Capture the cell that displays the provided text and extract its (X, Y) central coordinate. 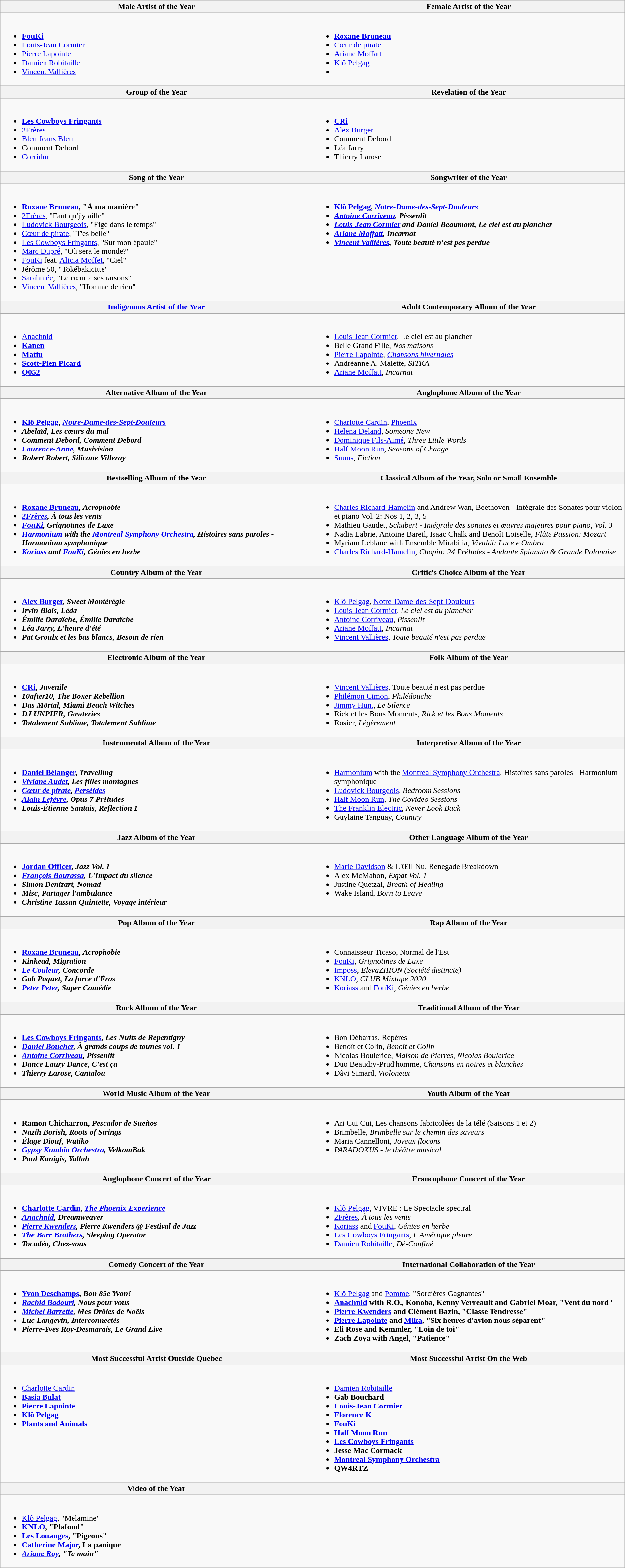
Traditional Album of the Year (469, 1008)
Alex Burger, Sweet MontérégieIrvin Blais, LédaÉmilie Daraîche, Émilie DaraîcheLéa Jarry, L'heure d'étéPat Groulx et les bas blancs, Besoin de rien (156, 615)
Rock Album of the Year (156, 1008)
Indigenous Artist of the Year (156, 307)
CRi, Juvenile10after10, The Boxer RebellionDas Mörtal, Miami Beach WitchesDJ UNPIER, GawteriesTotalement Sublime, Totalement Sublime (156, 701)
Comedy Concert of the Year (156, 1264)
Youth Album of the Year (469, 1093)
Most Successful Artist On the Web (469, 1359)
Damien RobitailleGab BouchardLouis-Jean CormierFlorence KFouKiHalf Moon RunLes Cowboys FringantsJesse Mac CormackMontreal Symphony OrchestraQW4RTZ (469, 1424)
Male Artist of the Year (156, 7)
Pop Album of the Year (156, 923)
Charlotte CardinBasia BulatPierre LapointeKlô PelgagPlants and Animals (156, 1424)
AnachnidKanenMatiuScott-Pien PicardQ052 (156, 350)
Jazz Album of the Year (156, 837)
Anglophone Album of the Year (469, 392)
Anglophone Concert of the Year (156, 1179)
Revelation of the Year (469, 92)
World Music Album of the Year (156, 1093)
CRiAlex BurgerComment DebordLéa JarryThierry Larose (469, 134)
Instrumental Album of the Year (156, 743)
Classical Album of the Year, Solo or Small Ensemble (469, 478)
Critic's Choice Album of the Year (469, 572)
FouKiLouis-Jean CormierPierre LapointeDamien RobitailleVincent Vallières (156, 49)
Group of the Year (156, 92)
Francophone Concert of the Year (469, 1179)
Adult Contemporary Album of the Year (469, 307)
Other Language Album of the Year (469, 837)
Marie Davidson & L'Œil Nu, Renegade BreakdownAlex McMahon, Expat Vol. 1Justine Quetzal, Breath of HealingWake Island, Born to Leave (469, 880)
Country Album of the Year (156, 572)
Charlotte Cardin, PhoenixHelena Deland, Someone NewDominique Fils-Aimé, Three Little WordsHalf Moon Run, Seasons of ChangeSuuns, Fiction (469, 435)
Roxane BruneauCœur de pirateAriane MoffattKlô Pelgag (469, 49)
Bestselling Album of the Year (156, 478)
Ramon Chicharron, Pescador de SueñosNazih Borish, Roots of StringsÉlage Diouf, WutikoGypsy Kumbia Orchestra, VelkomBakPaul Kunigis, Yallah (156, 1136)
Roxane Bruneau, AcrophobieKinkead, MigrationLe Couleur, ConcordeGab Paquet, La force d'ÉrosPeter Peter, Super Comédie (156, 966)
Klô Pelgag, "Mélamine"KNLO, "Plafond"Les Louanges, "Pigeons"Catherine Major, La paniqueAriane Roy, "Ta main" (156, 1531)
International Collaboration of the Year (469, 1264)
Songwriter of the Year (469, 177)
Song of the Year (156, 177)
Video of the Year (156, 1489)
Female Artist of the Year (469, 7)
Rap Album of the Year (469, 923)
Alternative Album of the Year (156, 392)
Interpretive Album of the Year (469, 743)
Electronic Album of the Year (156, 658)
Les Cowboys Fringants2FrèresBleu Jeans BleuComment DebordCorridor (156, 134)
Most Successful Artist Outside Quebec (156, 1359)
Folk Album of the Year (469, 658)
